Capture the cell that displays the provided text and extract its (x, y) central coordinate. 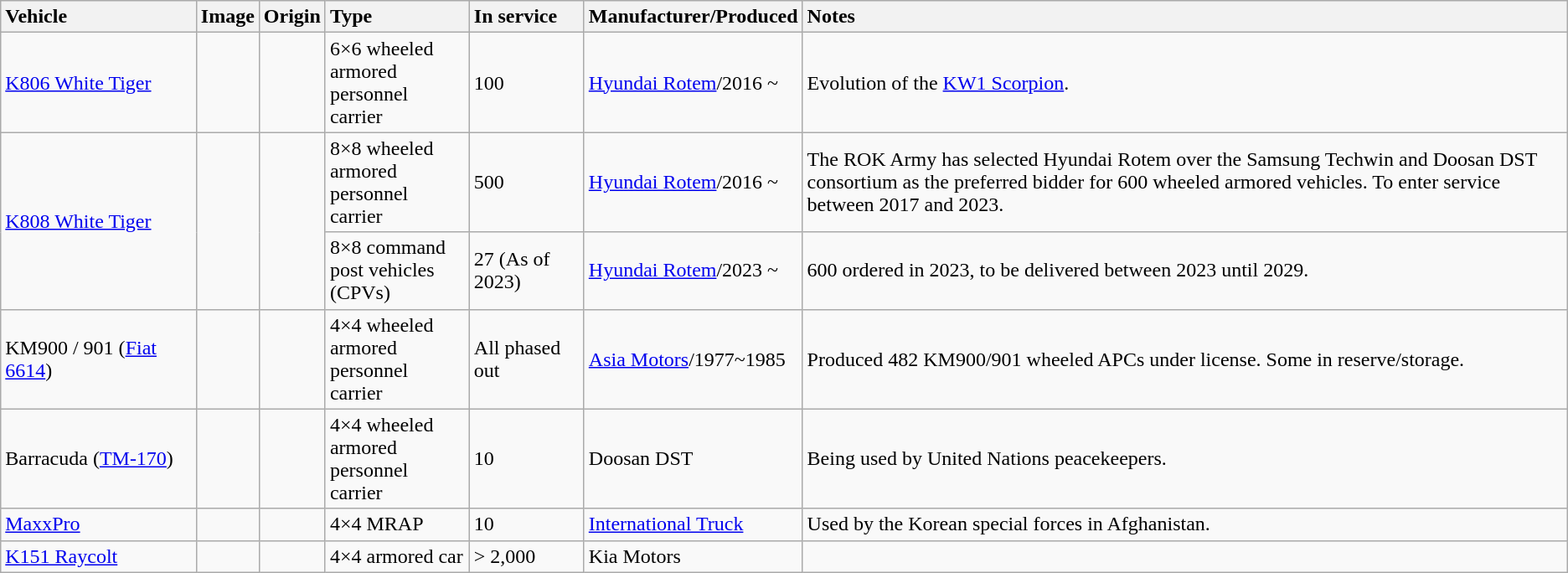
Vehicle (99, 17)
Origin (291, 17)
600 ordered in 2023, to be delivered between 2023 until 2029. (1184, 271)
Asia Motors/1977~1985 (694, 359)
100 (526, 82)
27 (As of 2023) (526, 271)
In service (526, 17)
K151 Raycolt (99, 556)
> 2,000 (526, 556)
4×4 MRAP (397, 524)
Used by the Korean special forces in Afghanistan. (1184, 524)
Doosan DST (694, 459)
500 (526, 183)
KM900 / 901 (Fiat 6614) (99, 359)
6×6 wheeled armored personnel carrier (397, 82)
All phased out (526, 359)
Evolution of the KW1 Scorpion. (1184, 82)
Kia Motors (694, 556)
8×8 command post vehicles (CPVs) (397, 271)
Produced 482 KM900/901 wheeled APCs under license. Some in reserve/storage. (1184, 359)
International Truck (694, 524)
MaxxPro (99, 524)
K808 White Tiger (99, 221)
K806 White Tiger (99, 82)
Image (228, 17)
8×8 wheeled armored personnel carrier (397, 183)
Type (397, 17)
Hyundai Rotem/2023 ~ (694, 271)
Being used by United Nations peacekeepers. (1184, 459)
Notes (1184, 17)
Manufacturer/Produced (694, 17)
4×4 armored car (397, 556)
Barracuda (TM-170) (99, 459)
